For the text-containing cell, return its midpoint in [X, Y] coordinate format. 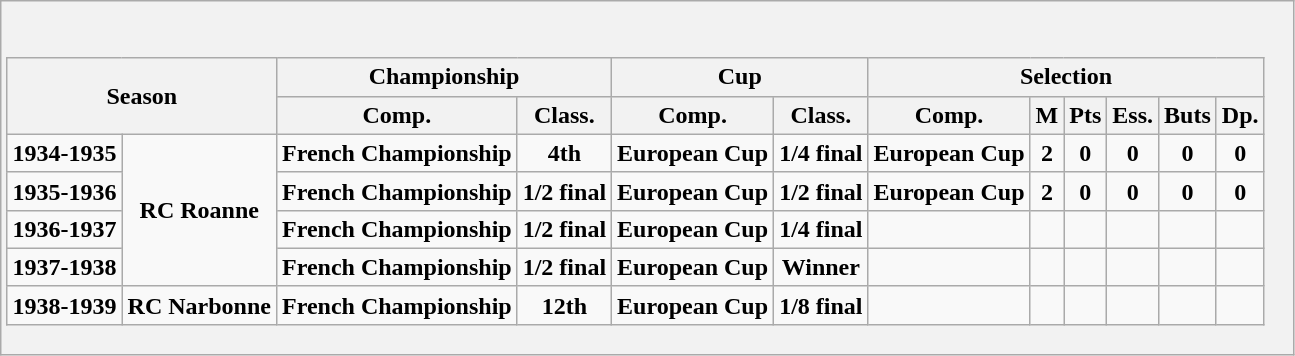
Selection [1066, 77]
Pts [1086, 115]
Dp. [1240, 115]
RC Roanne [199, 210]
1936-1937 [64, 229]
Winner [821, 267]
Buts [1188, 115]
1934-1935 [64, 153]
1937-1938 [64, 267]
Ess. [1133, 115]
1/8 final [821, 305]
Cup [740, 77]
4th [564, 153]
1935-1936 [64, 191]
M [1047, 115]
1938-1939 [64, 305]
Season [142, 96]
12th [564, 305]
Championship [444, 77]
RC Narbonne [199, 305]
